Return [x, y] of the center of cell containing provided text 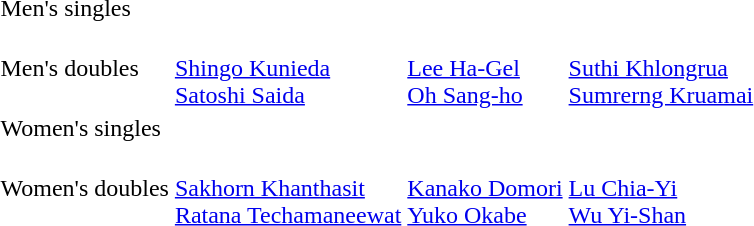
Shingo Kunieda Satoshi Saida [288, 68]
Lee Ha-Gel Oh Sang-ho [485, 68]
